Determine the [X, Y] coordinate at the center of the cell enclosing the given text.  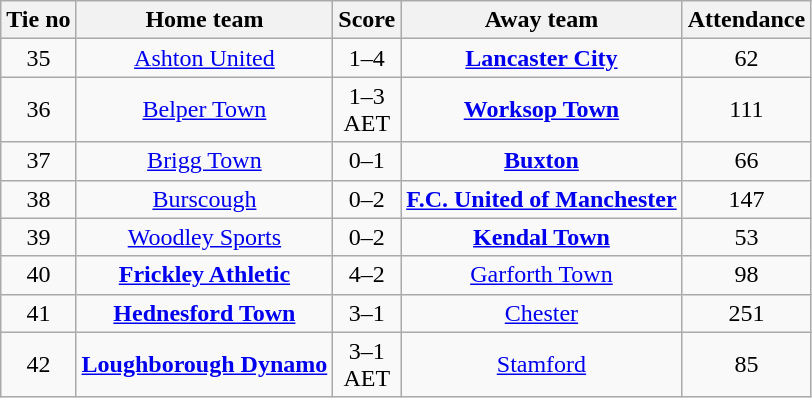
111 [746, 110]
Tie no [38, 20]
Score [367, 20]
F.C. United of Manchester [542, 199]
3–1AET [367, 364]
62 [746, 58]
Buxton [542, 161]
Belper Town [204, 110]
Away team [542, 20]
Ashton United [204, 58]
Worksop Town [542, 110]
Brigg Town [204, 161]
53 [746, 237]
42 [38, 364]
Garforth Town [542, 275]
0–1 [367, 161]
Lancaster City [542, 58]
Home team [204, 20]
98 [746, 275]
66 [746, 161]
39 [38, 237]
Attendance [746, 20]
1–4 [367, 58]
Chester [542, 313]
Woodley Sports [204, 237]
147 [746, 199]
35 [38, 58]
Loughborough Dynamo [204, 364]
Burscough [204, 199]
41 [38, 313]
40 [38, 275]
37 [38, 161]
38 [38, 199]
3–1 [367, 313]
Stamford [542, 364]
85 [746, 364]
Kendal Town [542, 237]
4–2 [367, 275]
36 [38, 110]
251 [746, 313]
1–3AET [367, 110]
Frickley Athletic [204, 275]
Hednesford Town [204, 313]
